Capture the cell that displays the provided text and extract its (x, y) central coordinate. 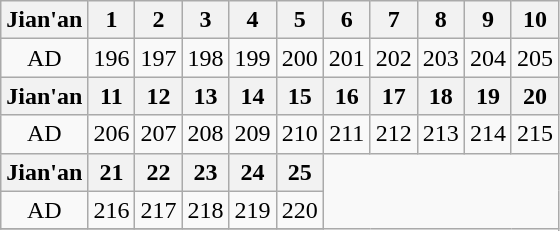
219 (252, 210)
24 (252, 172)
9 (488, 20)
216 (112, 210)
202 (394, 58)
16 (346, 96)
18 (440, 96)
21 (112, 172)
7 (394, 20)
206 (112, 134)
200 (300, 58)
23 (206, 172)
203 (440, 58)
10 (534, 20)
208 (206, 134)
3 (206, 20)
11 (112, 96)
19 (488, 96)
2 (158, 20)
209 (252, 134)
204 (488, 58)
4 (252, 20)
212 (394, 134)
197 (158, 58)
215 (534, 134)
214 (488, 134)
199 (252, 58)
217 (158, 210)
198 (206, 58)
5 (300, 20)
6 (346, 20)
211 (346, 134)
15 (300, 96)
20 (534, 96)
220 (300, 210)
12 (158, 96)
213 (440, 134)
22 (158, 172)
218 (206, 210)
205 (534, 58)
1 (112, 20)
14 (252, 96)
201 (346, 58)
17 (394, 96)
210 (300, 134)
25 (300, 172)
196 (112, 58)
8 (440, 20)
13 (206, 96)
207 (158, 134)
